For the text-containing cell, return its midpoint in (x, y) coordinate format. 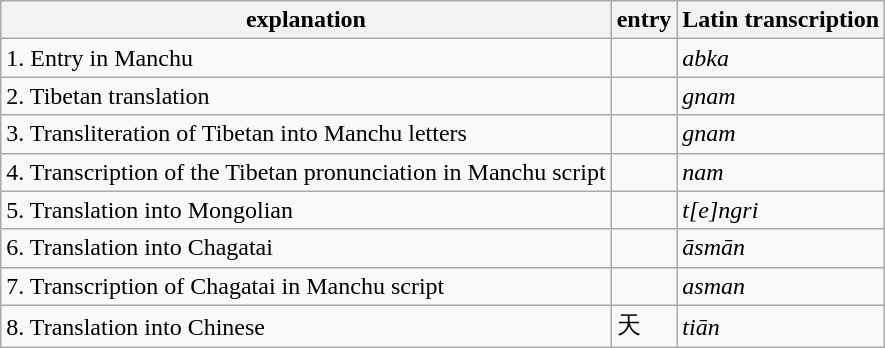
7. Transcription of Chagatai in Manchu script (306, 286)
tiān (781, 326)
entry (644, 20)
8. Translation into Chinese (306, 326)
t[e]ngri (781, 210)
4. Transcription of the Tibetan pronunciation in Manchu script (306, 172)
āsmān (781, 248)
3. Transliteration of Tibetan into Manchu letters (306, 134)
6. Translation into Chagatai (306, 248)
2. Tibetan translation (306, 96)
5. Translation into Mongolian (306, 210)
nam (781, 172)
天 (644, 326)
abka (781, 58)
1. Entry in Manchu (306, 58)
asman (781, 286)
explanation (306, 20)
Latin transcription (781, 20)
